Determine the [x, y] coordinate at the center of the cell enclosing the given text.  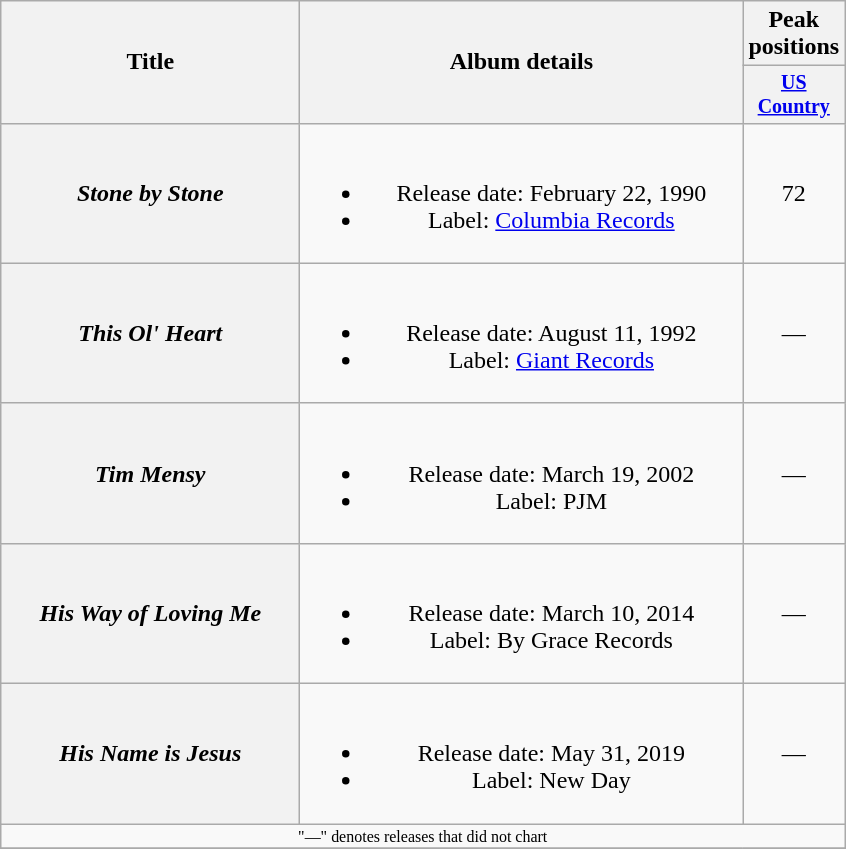
Peak positions [794, 34]
Release date: March 19, 2002Label: PJM [522, 473]
His Name is Jesus [150, 754]
His Way of Loving Me [150, 613]
72 [794, 193]
Release date: March 10, 2014Label: By Grace Records [522, 613]
Title [150, 62]
Stone by Stone [150, 193]
US Country [794, 94]
Release date: May 31, 2019Label: New Day [522, 754]
Album details [522, 62]
Release date: August 11, 1992Label: Giant Records [522, 333]
Release date: February 22, 1990Label: Columbia Records [522, 193]
"—" denotes releases that did not chart [423, 836]
This Ol' Heart [150, 333]
Tim Mensy [150, 473]
